Scan for the cell matching the given text and deliver its [X, Y] coordinate at center. 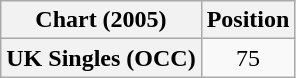
Chart (2005) [101, 20]
75 [248, 58]
UK Singles (OCC) [101, 58]
Position [248, 20]
